Identify which cell holds the provided text, then report its [X, Y] central coordinate. 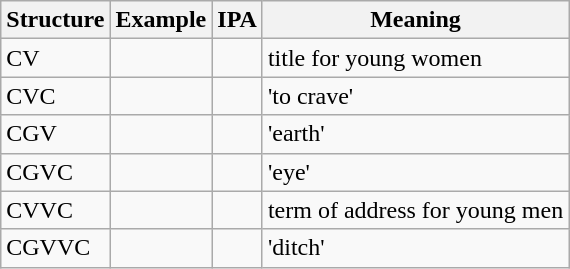
title for young women [415, 58]
'eye' [415, 172]
'earth' [415, 134]
CVC [56, 96]
Structure [56, 20]
Meaning [415, 20]
CGVVC [56, 248]
CGVC [56, 172]
CGV [56, 134]
Example [161, 20]
CVVC [56, 210]
'to crave' [415, 96]
CV [56, 58]
'ditch' [415, 248]
term of address for young men [415, 210]
IPA [238, 20]
